Find where the given text appears and provide that cell's center as [X, Y] coordinate. 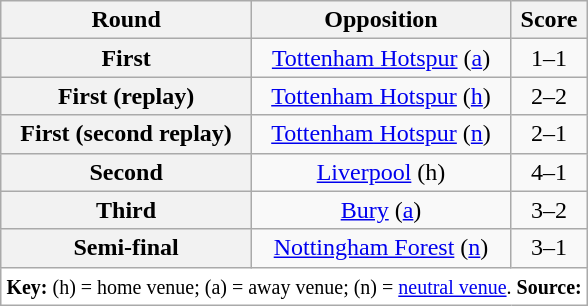
2–1 [549, 134]
Third [126, 210]
Tottenham Hotspur (n) [381, 134]
Tottenham Hotspur (h) [381, 96]
Key: (h) = home venue; (a) = away venue; (n) = neutral venue. Source: [294, 286]
Liverpool (h) [381, 172]
Nottingham Forest (n) [381, 248]
3–1 [549, 248]
Bury (a) [381, 210]
2–2 [549, 96]
1–1 [549, 58]
Opposition [381, 20]
Round [126, 20]
4–1 [549, 172]
Second [126, 172]
Semi-final [126, 248]
First (replay) [126, 96]
First (second replay) [126, 134]
Score [549, 20]
Tottenham Hotspur (a) [381, 58]
First [126, 58]
3–2 [549, 210]
